Pinpoint the cell where the given text exists, returning its [X, Y] midpoint coordinate. 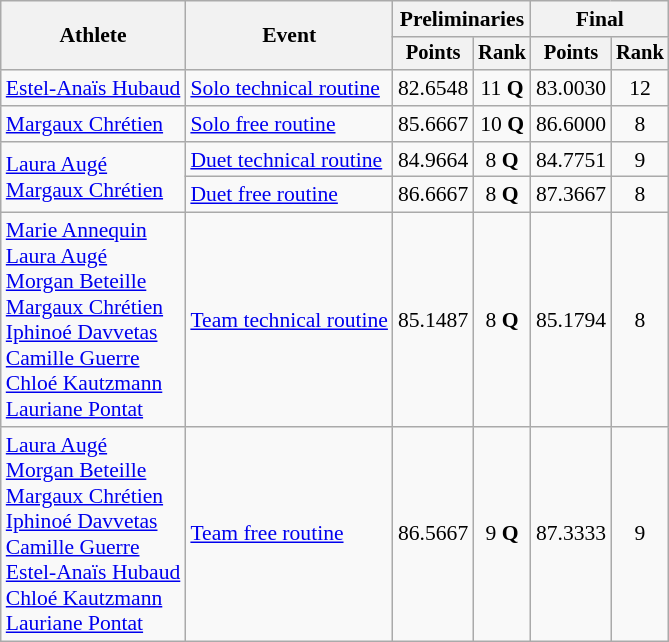
9 Q [502, 534]
Estel-Anaïs Hubaud [94, 88]
Solo free routine [289, 124]
Event [289, 36]
86.5667 [433, 534]
Team technical routine [289, 320]
85.6667 [433, 124]
87.3667 [571, 195]
Athlete [94, 36]
Duet free routine [289, 195]
83.0030 [571, 88]
86.6667 [433, 195]
82.6548 [433, 88]
Duet technical routine [289, 160]
Laura AugéMorgan BeteilleMargaux ChrétienIphinoé DavvetasCamille GuerreEstel-Anaïs HubaudChloé KautzmannLauriane Pontat [94, 534]
Preliminaries [462, 19]
84.7751 [571, 160]
Team free routine [289, 534]
Margaux Chrétien [94, 124]
84.9664 [433, 160]
87.3333 [571, 534]
Laura AugéMargaux Chrétien [94, 178]
10 Q [502, 124]
12 [640, 88]
85.1487 [433, 320]
Marie AnnequinLaura AugéMorgan BeteilleMargaux ChrétienIphinoé DavvetasCamille GuerreChloé KautzmannLauriane Pontat [94, 320]
85.1794 [571, 320]
86.6000 [571, 124]
Solo technical routine [289, 88]
11 Q [502, 88]
Final [600, 19]
